Extract the (x, y) coordinate from the center of the cell holding the provided text.  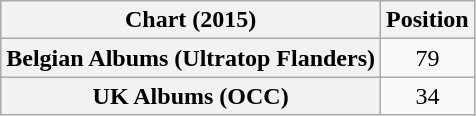
34 (428, 96)
Belgian Albums (Ultratop Flanders) (191, 58)
UK Albums (OCC) (191, 96)
79 (428, 58)
Chart (2015) (191, 20)
Position (428, 20)
